Return the [x, y] coordinate for the center point of the cell that contains the specified text.  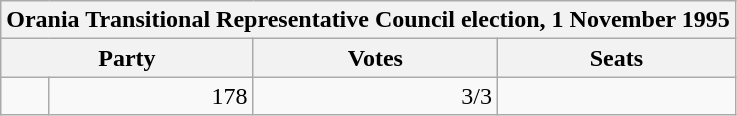
Party [127, 58]
3/3 [375, 96]
Seats [617, 58]
178 [151, 96]
Votes [375, 58]
Orania Transitional Representative Council election, 1 November 1995 [368, 20]
